From the cell containing the given text, extract its center point as (X, Y) coordinate. 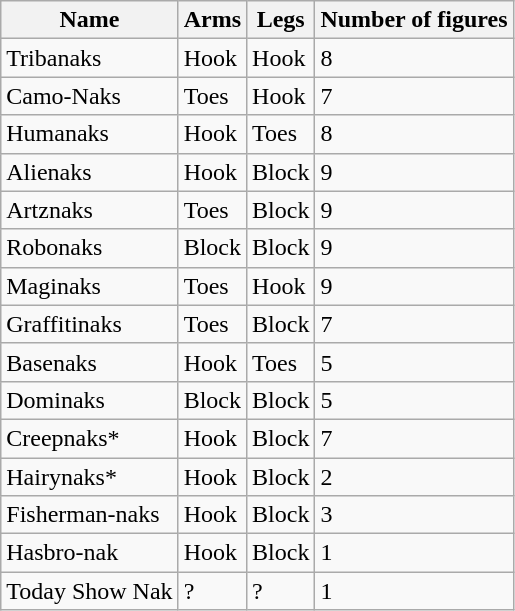
Artznaks (90, 210)
Legs (281, 20)
Today Show Nak (90, 591)
Tribanaks (90, 58)
Hasbro-nak (90, 553)
Fisherman-naks (90, 515)
Hairynaks* (90, 477)
Basenaks (90, 362)
Arms (212, 20)
Alienaks (90, 172)
Humanaks (90, 134)
Creepnaks* (90, 438)
Number of figures (414, 20)
Camo-Naks (90, 96)
Maginaks (90, 286)
2 (414, 477)
Robonaks (90, 248)
Name (90, 20)
3 (414, 515)
Dominaks (90, 400)
Graffitinaks (90, 324)
